Search for the cell housing the specified text and yield its (X, Y) center coordinate. 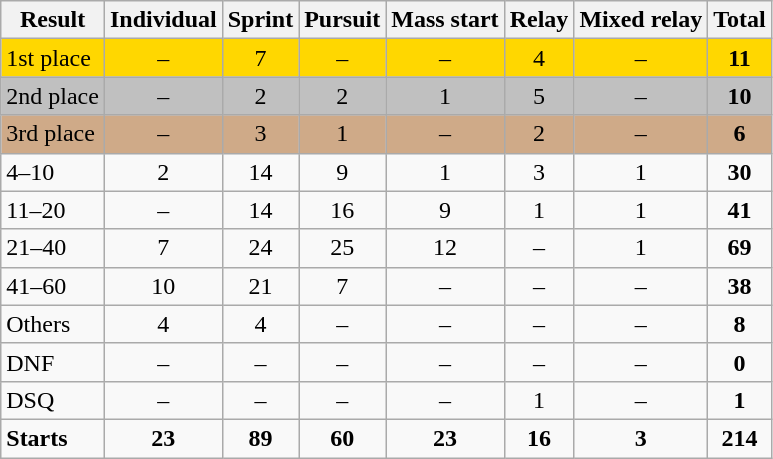
11–20 (53, 210)
Mass start (445, 20)
Pursuit (342, 20)
1st place (53, 58)
DSQ (53, 400)
3rd place (53, 134)
30 (740, 172)
2nd place (53, 96)
21 (260, 286)
Sprint (260, 20)
5 (539, 96)
41–60 (53, 286)
Starts (53, 438)
24 (260, 248)
Others (53, 324)
69 (740, 248)
12 (445, 248)
214 (740, 438)
0 (740, 362)
11 (740, 58)
21–40 (53, 248)
DNF (53, 362)
41 (740, 210)
4–10 (53, 172)
Total (740, 20)
8 (740, 324)
Result (53, 20)
6 (740, 134)
Mixed relay (641, 20)
89 (260, 438)
25 (342, 248)
60 (342, 438)
Relay (539, 20)
38 (740, 286)
Individual (163, 20)
